Extract the [x, y] coordinate from the center of the cell holding the provided text.  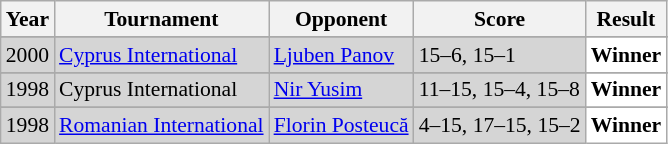
Opponent [342, 19]
Nir Yusim [342, 90]
Tournament [162, 19]
Score [500, 19]
4–15, 17–15, 15–2 [500, 126]
11–15, 15–4, 15–8 [500, 90]
Result [626, 19]
Romanian International [162, 126]
15–6, 15–1 [500, 55]
Ljuben Panov [342, 55]
2000 [28, 55]
Florin Posteucă [342, 126]
Year [28, 19]
